Pinpoint the cell where the given text exists, returning its [X, Y] midpoint coordinate. 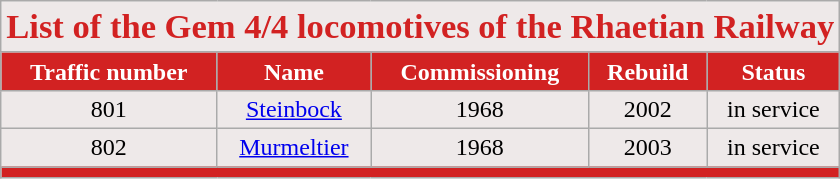
Status [774, 71]
Steinbock [294, 109]
2002 [648, 109]
Traffic number [109, 71]
801 [109, 109]
Commissioning [480, 71]
Rebuild [648, 71]
2003 [648, 147]
Name [294, 71]
List of the Gem 4/4 locomotives of the Rhaetian Railway [420, 27]
Murmeltier [294, 147]
802 [109, 147]
